Determine the (X, Y) coordinate at the center of the cell enclosing the given text.  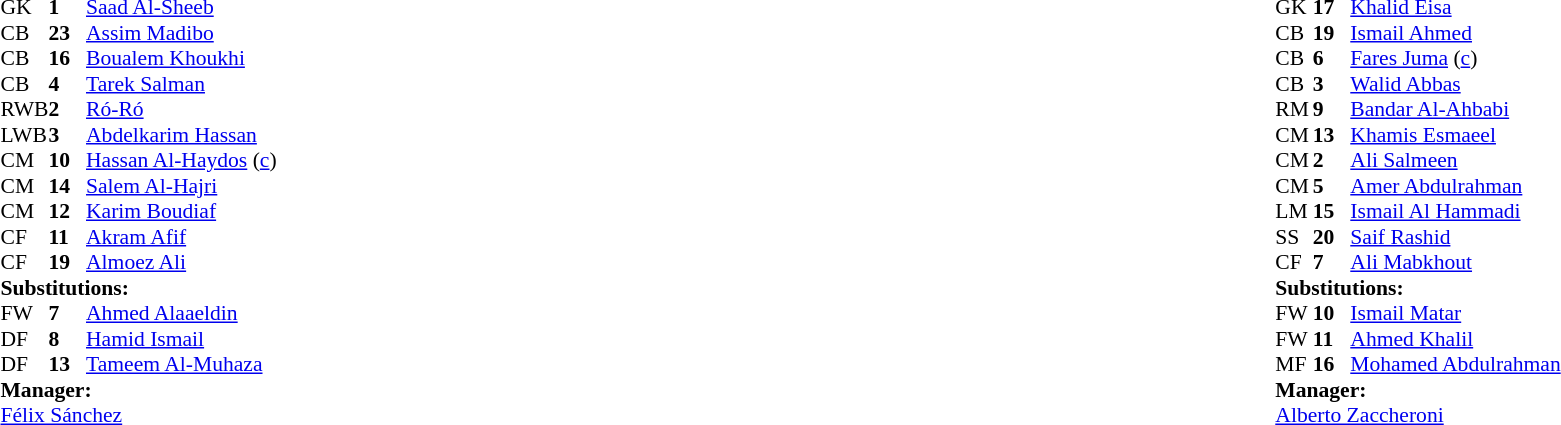
Saif Rashid (1455, 237)
Akram Afif (182, 237)
Ismail Al Hammadi (1455, 211)
Hassan Al-Haydos (c) (182, 161)
Salem Al-Hajri (182, 186)
Hamid Ismail (182, 339)
Tarek Salman (182, 84)
Karim Boudiaf (182, 211)
RWB (24, 109)
Khamis Esmaeel (1455, 135)
20 (1332, 237)
23 (67, 33)
Assim Madibo (182, 33)
Fares Juma (c) (1455, 59)
Ismail Ahmed (1455, 33)
Ismail Matar (1455, 313)
Ahmed Alaaeldin (182, 313)
Amer Abdulrahman (1455, 186)
LWB (24, 135)
Boualem Khoukhi (182, 59)
Ahmed Khalil (1455, 339)
Abdelkarim Hassan (182, 135)
Ali Salmeen (1455, 161)
MF (1294, 365)
LM (1294, 211)
Almoez Ali (182, 263)
RM (1294, 109)
Bandar Al-Ahbabi (1455, 109)
Walid Abbas (1455, 84)
5 (1332, 186)
14 (67, 186)
Mohamed Abdulrahman (1455, 365)
SS (1294, 237)
Tameem Al-Muhaza (182, 365)
Ali Mabkhout (1455, 263)
8 (67, 339)
Ró-Ró (182, 109)
9 (1332, 109)
12 (67, 211)
4 (67, 84)
15 (1332, 211)
6 (1332, 59)
